Provide the [x, y] coordinate of the cell's center where the given text is located.  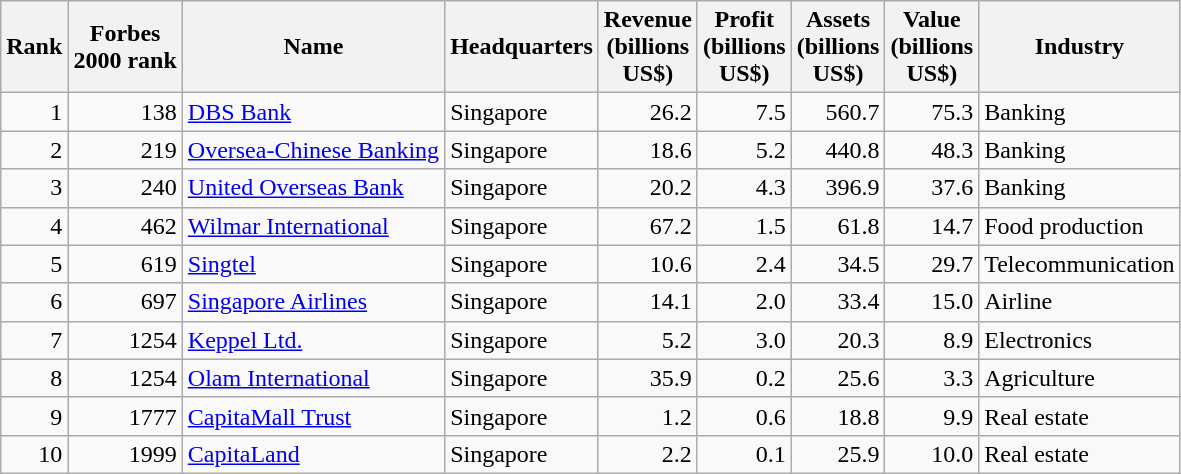
0.1 [744, 454]
29.7 [932, 264]
18.8 [838, 416]
United Overseas Bank [313, 188]
Keppel Ltd. [313, 340]
396.9 [838, 188]
75.3 [932, 112]
Telecommunication [1080, 264]
Value(billions US$) [932, 47]
8 [34, 378]
1 [34, 112]
1999 [125, 454]
8.9 [932, 340]
0.6 [744, 416]
Revenue(billions US$) [648, 47]
CapitaLand [313, 454]
Wilmar International [313, 226]
3 [34, 188]
37.6 [932, 188]
18.6 [648, 150]
1.2 [648, 416]
26.2 [648, 112]
25.6 [838, 378]
CapitaMall Trust [313, 416]
Profit(billions US$) [744, 47]
4 [34, 226]
0.2 [744, 378]
2.0 [744, 302]
2.4 [744, 264]
35.9 [648, 378]
Forbes 2000 rank [125, 47]
2.2 [648, 454]
9 [34, 416]
34.5 [838, 264]
Singapore Airlines [313, 302]
219 [125, 150]
Singtel [313, 264]
7.5 [744, 112]
560.7 [838, 112]
67.2 [648, 226]
6 [34, 302]
4.3 [744, 188]
Agriculture [1080, 378]
33.4 [838, 302]
Food production [1080, 226]
Airline [1080, 302]
Olam International [313, 378]
3.3 [932, 378]
697 [125, 302]
Electronics [1080, 340]
61.8 [838, 226]
1.5 [744, 226]
7 [34, 340]
Assets(billions US$) [838, 47]
440.8 [838, 150]
9.9 [932, 416]
619 [125, 264]
138 [125, 112]
15.0 [932, 302]
462 [125, 226]
14.7 [932, 226]
14.1 [648, 302]
25.9 [838, 454]
Oversea-Chinese Banking [313, 150]
2 [34, 150]
1777 [125, 416]
20.2 [648, 188]
Industry [1080, 47]
10.0 [932, 454]
48.3 [932, 150]
5 [34, 264]
10 [34, 454]
Name [313, 47]
Headquarters [522, 47]
240 [125, 188]
3.0 [744, 340]
10.6 [648, 264]
DBS Bank [313, 112]
20.3 [838, 340]
Rank [34, 47]
